Scan for the cell matching the given text and deliver its [x, y] coordinate at center. 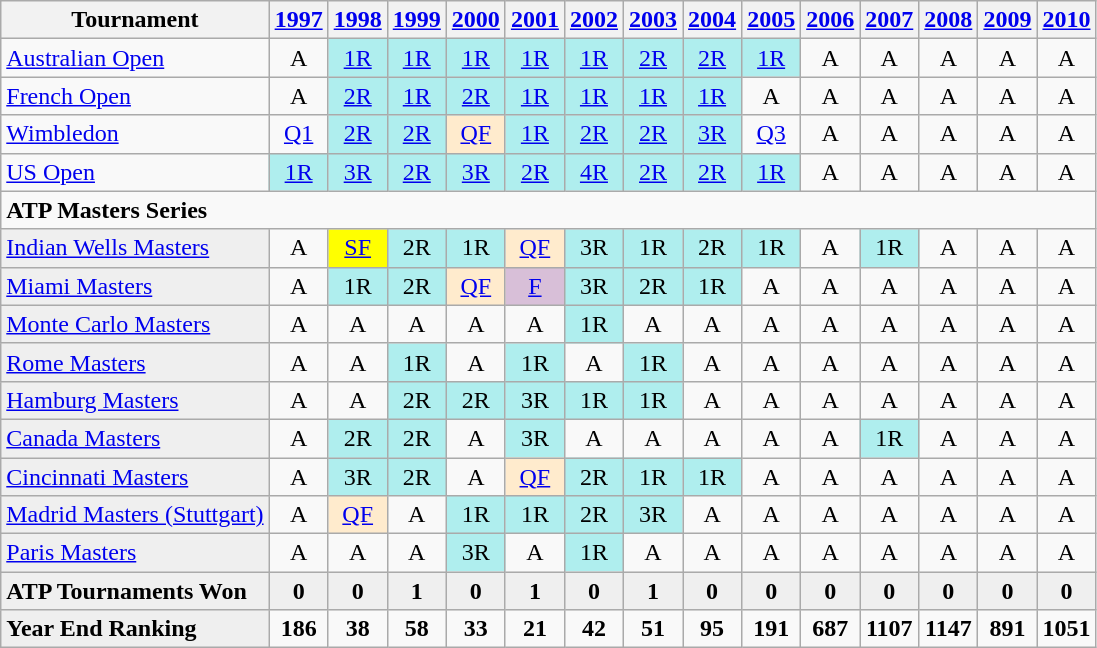
4R [594, 172]
Year End Ranking [135, 629]
Australian Open [135, 58]
191 [772, 629]
Paris Masters [135, 553]
1999 [416, 20]
38 [358, 629]
2004 [712, 20]
2009 [1008, 20]
2001 [534, 20]
2006 [830, 20]
F [534, 286]
1998 [358, 20]
SF [358, 248]
2005 [772, 20]
2010 [1066, 20]
Q3 [772, 134]
58 [416, 629]
Rome Masters [135, 362]
1147 [948, 629]
2000 [476, 20]
ATP Masters Series [548, 210]
Madrid Masters (Stuttgart) [135, 515]
33 [476, 629]
French Open [135, 96]
Tournament [135, 20]
Q1 [298, 134]
51 [652, 629]
2007 [890, 20]
21 [534, 629]
2003 [652, 20]
Cincinnati Masters [135, 477]
Wimbledon [135, 134]
Hamburg Masters [135, 400]
186 [298, 629]
2008 [948, 20]
891 [1008, 629]
95 [712, 629]
1997 [298, 20]
Canada Masters [135, 438]
Monte Carlo Masters [135, 324]
2002 [594, 20]
Miami Masters [135, 286]
Indian Wells Masters [135, 248]
ATP Tournaments Won [135, 591]
1051 [1066, 629]
687 [830, 629]
42 [594, 629]
US Open [135, 172]
1107 [890, 629]
